Find where the given text appears and provide that cell's center as (x, y) coordinate. 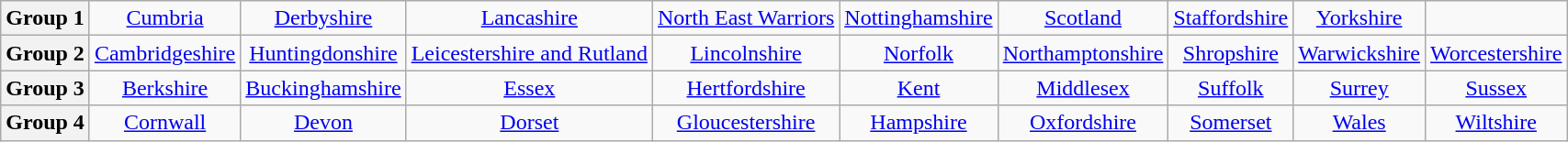
Warwickshire (1359, 53)
Group 2 (46, 53)
Wales (1359, 123)
Dorset (529, 123)
Sussex (1496, 88)
Cambridgeshire (164, 53)
Berkshire (164, 88)
Group 4 (46, 123)
Middlesex (1083, 88)
Derbyshire (323, 18)
Worcestershire (1496, 53)
Somerset (1231, 123)
Staffordshire (1231, 18)
Nottinghamshire (919, 18)
Suffolk (1231, 88)
Huntingdonshire (323, 53)
Leicestershire and Rutland (529, 53)
Gloucestershire (746, 123)
Cumbria (164, 18)
Northamptonshire (1083, 53)
Kent (919, 88)
Essex (529, 88)
Shropshire (1231, 53)
Lincolnshire (746, 53)
North East Warriors (746, 18)
Yorkshire (1359, 18)
Surrey (1359, 88)
Wiltshire (1496, 123)
Scotland (1083, 18)
Lancashire (529, 18)
Cornwall (164, 123)
Hertfordshire (746, 88)
Group 3 (46, 88)
Buckinghamshire (323, 88)
Group 1 (46, 18)
Norfolk (919, 53)
Devon (323, 123)
Hampshire (919, 123)
Oxfordshire (1083, 123)
